Extract the [x, y] coordinate from the center of the cell holding the provided text.  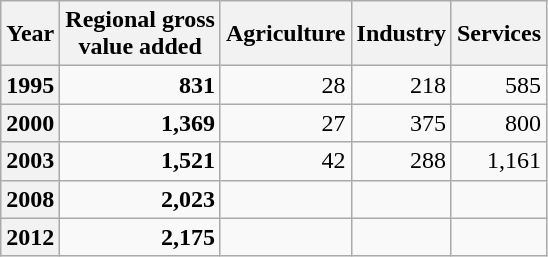
800 [498, 123]
288 [401, 161]
28 [286, 85]
2000 [30, 123]
42 [286, 161]
831 [140, 85]
Regional grossvalue added [140, 34]
2008 [30, 199]
1,161 [498, 161]
27 [286, 123]
2003 [30, 161]
1,369 [140, 123]
2012 [30, 237]
Services [498, 34]
Industry [401, 34]
1,521 [140, 161]
2,175 [140, 237]
585 [498, 85]
Year [30, 34]
375 [401, 123]
218 [401, 85]
2,023 [140, 199]
1995 [30, 85]
Agriculture [286, 34]
